Capture the cell that displays the provided text and extract its [x, y] central coordinate. 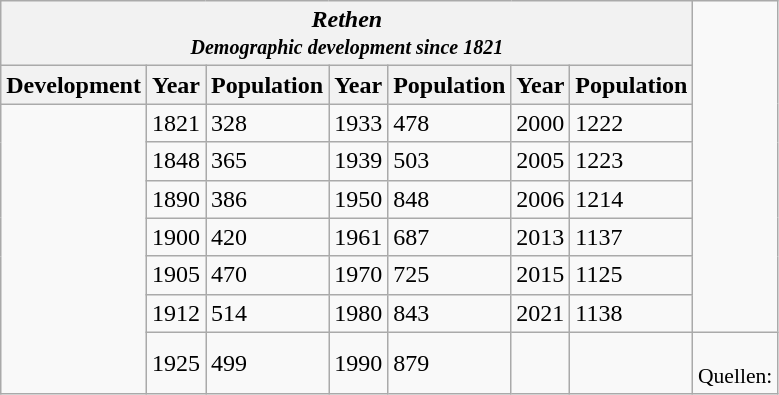
1925 [176, 362]
1990 [358, 362]
725 [450, 275]
328 [268, 123]
Development [74, 85]
1137 [632, 237]
1950 [358, 199]
1933 [358, 123]
RethenDemographic development since 1821 [347, 34]
1905 [176, 275]
2015 [540, 275]
2021 [540, 313]
687 [450, 237]
2006 [540, 199]
879 [450, 362]
386 [268, 199]
1970 [358, 275]
1939 [358, 161]
2013 [540, 237]
1223 [632, 161]
2005 [540, 161]
1961 [358, 237]
1912 [176, 313]
843 [450, 313]
1214 [632, 199]
1125 [632, 275]
1848 [176, 161]
503 [450, 161]
Quellen: [735, 362]
514 [268, 313]
1138 [632, 313]
1821 [176, 123]
848 [450, 199]
470 [268, 275]
2000 [540, 123]
478 [450, 123]
499 [268, 362]
1900 [176, 237]
1980 [358, 313]
1890 [176, 199]
420 [268, 237]
365 [268, 161]
1222 [632, 123]
